Pinpoint the cell where the given text exists, returning its [x, y] midpoint coordinate. 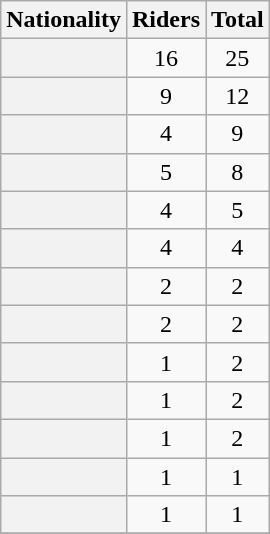
16 [166, 58]
Nationality [64, 20]
8 [238, 172]
Riders [166, 20]
Total [238, 20]
12 [238, 96]
25 [238, 58]
